Determine the (X, Y) coordinate at the center of the cell enclosing the given text.  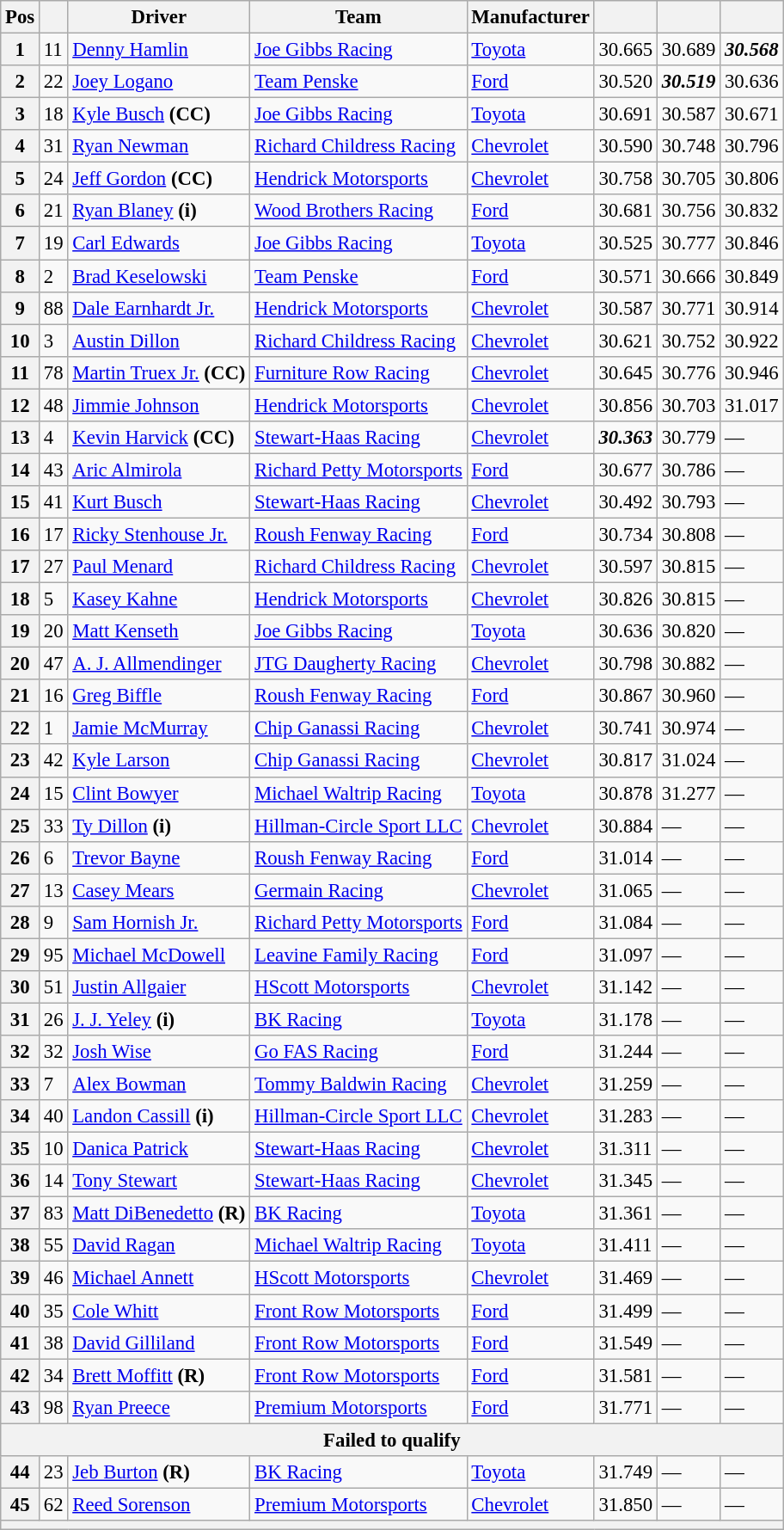
30.681 (626, 211)
31.259 (626, 1085)
Jimmie Johnson (159, 405)
Kyle Busch (CC) (159, 114)
Tony Stewart (159, 1181)
Leavine Family Racing (358, 955)
Jeb Burton (R) (159, 1472)
Paul Menard (159, 567)
30.867 (626, 696)
30.691 (626, 114)
30.806 (751, 179)
Jamie McMurray (159, 728)
55 (53, 1246)
30 (21, 987)
30.771 (688, 308)
Clint Bowyer (159, 793)
Ryan Newman (159, 146)
31.065 (626, 890)
30.832 (751, 211)
Michael Annett (159, 1278)
30.703 (688, 405)
31.097 (626, 955)
28 (21, 923)
31.469 (626, 1278)
30.882 (688, 664)
62 (53, 1504)
30.666 (688, 276)
37 (21, 1214)
Michael McDowell (159, 955)
30.777 (688, 243)
31.411 (626, 1246)
30.776 (688, 372)
30.689 (688, 50)
J. J. Yeley (i) (159, 1019)
30.960 (688, 696)
30.796 (751, 146)
25 (21, 826)
31.749 (626, 1472)
30.786 (688, 470)
31.361 (626, 1214)
30.758 (626, 179)
30.946 (751, 372)
Cole Whitt (159, 1311)
31.311 (626, 1149)
30.974 (688, 728)
98 (53, 1407)
30.590 (626, 146)
30.571 (626, 276)
Go FAS Racing (358, 1052)
A. J. Allmendinger (159, 664)
47 (53, 664)
30.665 (626, 50)
Ryan Preece (159, 1407)
30.748 (688, 146)
30.878 (626, 793)
30.922 (751, 341)
30.621 (626, 341)
12 (21, 405)
Tommy Baldwin Racing (358, 1085)
Kasey Kahne (159, 599)
Ty Dillon (i) (159, 826)
31.014 (626, 857)
8 (21, 276)
31.244 (626, 1052)
30.793 (688, 502)
Austin Dillon (159, 341)
Joey Logano (159, 82)
30.756 (688, 211)
Sam Hornish Jr. (159, 923)
Greg Biffle (159, 696)
Carl Edwards (159, 243)
30.568 (751, 50)
31.771 (626, 1407)
Alex Bowman (159, 1085)
Manufacturer (530, 17)
31.277 (688, 793)
JTG Daugherty Racing (358, 664)
Danica Patrick (159, 1149)
30.884 (626, 826)
Aric Almirola (159, 470)
Jeff Gordon (CC) (159, 179)
31.850 (626, 1504)
30.677 (626, 470)
30.779 (688, 438)
David Ragan (159, 1246)
30.849 (751, 276)
31.283 (626, 1116)
31.178 (626, 1019)
30.734 (626, 534)
31.549 (626, 1343)
30.492 (626, 502)
39 (21, 1278)
Reed Sorenson (159, 1504)
30.520 (626, 82)
Martin Truex Jr. (CC) (159, 372)
30.817 (626, 761)
31.499 (626, 1311)
30.846 (751, 243)
Brad Keselowski (159, 276)
Dale Earnhardt Jr. (159, 308)
Ricky Stenhouse Jr. (159, 534)
30.525 (626, 243)
30.705 (688, 179)
45 (21, 1504)
30.752 (688, 341)
Brett Moffitt (R) (159, 1375)
Furniture Row Racing (358, 372)
31.142 (626, 987)
31.581 (626, 1375)
30.671 (751, 114)
30.820 (688, 631)
30.808 (688, 534)
51 (53, 987)
Ryan Blaney (i) (159, 211)
Matt Kenseth (159, 631)
Failed to qualify (392, 1440)
30.363 (626, 438)
29 (21, 955)
30.519 (688, 82)
Matt DiBenedetto (R) (159, 1214)
Kurt Busch (159, 502)
Justin Allgaier (159, 987)
30.597 (626, 567)
David Gilliland (159, 1343)
31.345 (626, 1181)
30.741 (626, 728)
Pos (21, 17)
Kevin Harvick (CC) (159, 438)
Germain Racing (358, 890)
Landon Cassill (i) (159, 1116)
78 (53, 372)
Wood Brothers Racing (358, 211)
31.084 (626, 923)
88 (53, 308)
Josh Wise (159, 1052)
36 (21, 1181)
30.645 (626, 372)
44 (21, 1472)
48 (53, 405)
Team (358, 17)
30.914 (751, 308)
Casey Mears (159, 890)
31.024 (688, 761)
Trevor Bayne (159, 857)
30.798 (626, 664)
95 (53, 955)
Denny Hamlin (159, 50)
31.017 (751, 405)
Driver (159, 17)
30.826 (626, 599)
Kyle Larson (159, 761)
30.856 (626, 405)
83 (53, 1214)
46 (53, 1278)
